Locate the cell with the specified text and output its (X, Y) center coordinate. 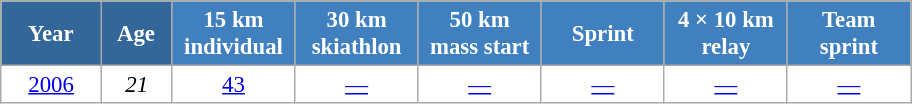
50 km mass start (480, 34)
30 km skiathlon (356, 34)
4 × 10 km relay (726, 34)
43 (234, 85)
21 (136, 85)
15 km individual (234, 34)
2006 (52, 85)
Year (52, 34)
Sprint (602, 34)
Age (136, 34)
Team sprint (848, 34)
